Output the [x, y] coordinate of the center of the cell containing the given text.  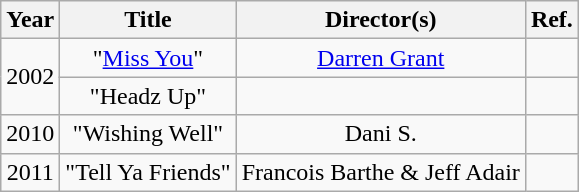
2010 [30, 134]
"Miss You" [148, 58]
Director(s) [380, 20]
Title [148, 20]
"Wishing Well" [148, 134]
Dani S. [380, 134]
"Headz Up" [148, 96]
2002 [30, 77]
2011 [30, 172]
Ref. [552, 20]
Year [30, 20]
"Tell Ya Friends" [148, 172]
Francois Barthe & Jeff Adair [380, 172]
Darren Grant [380, 58]
